Pinpoint the cell where the given text exists, returning its (X, Y) midpoint coordinate. 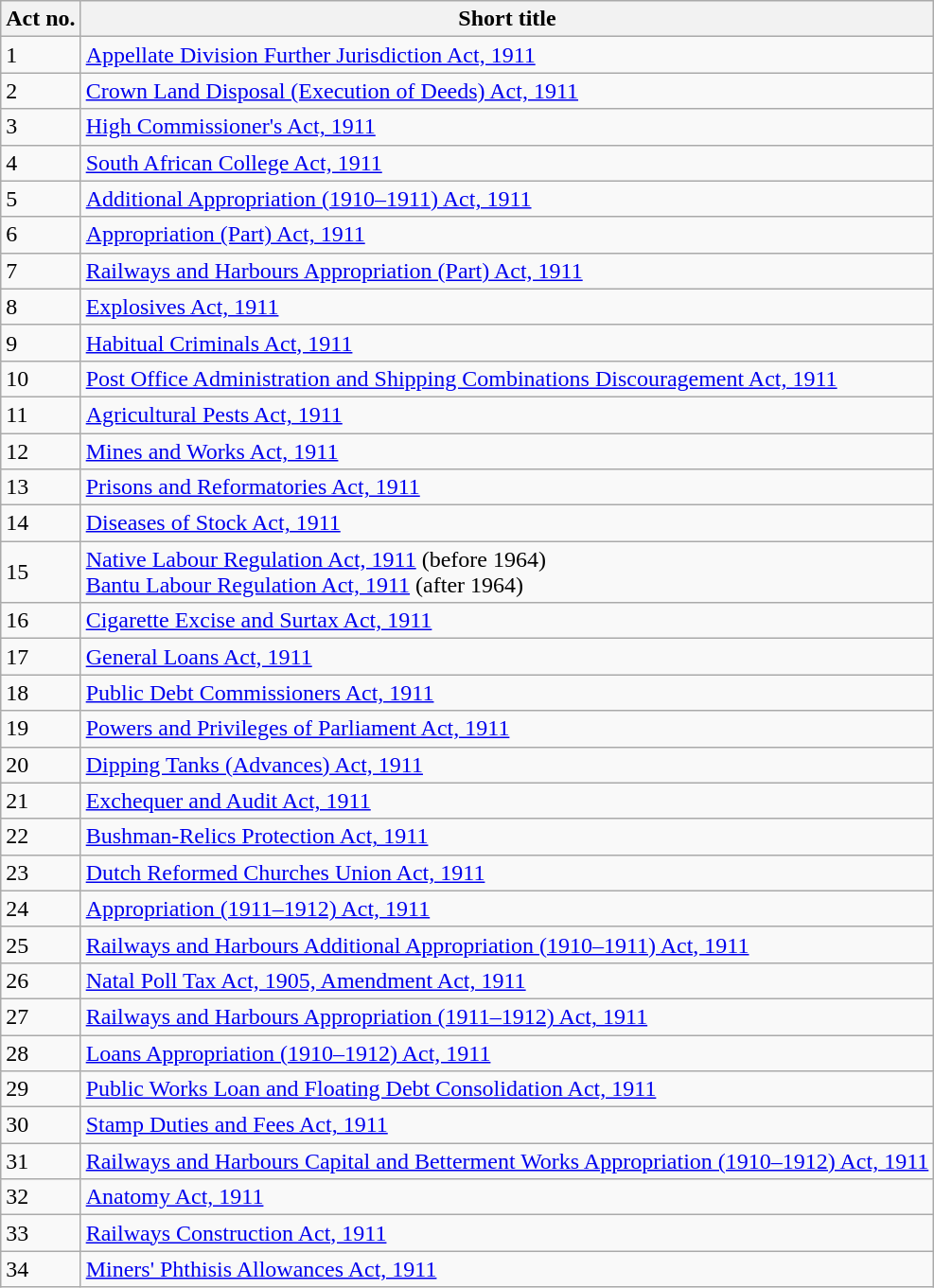
Railways and Harbours Appropriation (Part) Act, 1911 (507, 271)
10 (41, 379)
34 (41, 1269)
Miners' Phthisis Allowances Act, 1911 (507, 1269)
12 (41, 451)
Railways and Harbours Additional Appropriation (1910–1911) Act, 1911 (507, 944)
32 (41, 1197)
Railways and Harbours Appropriation (1911–1912) Act, 1911 (507, 1016)
Anatomy Act, 1911 (507, 1197)
8 (41, 307)
Native Labour Regulation Act, 1911 (before 1964) Bantu Labour Regulation Act, 1911 (after 1964) (507, 572)
9 (41, 343)
15 (41, 572)
General Loans Act, 1911 (507, 657)
Stamp Duties and Fees Act, 1911 (507, 1125)
Railways and Harbours Capital and Betterment Works Appropriation (1910–1912) Act, 1911 (507, 1161)
Post Office Administration and Shipping Combinations Discouragement Act, 1911 (507, 379)
30 (41, 1125)
Public Works Loan and Floating Debt Consolidation Act, 1911 (507, 1089)
Dutch Reformed Churches Union Act, 1911 (507, 873)
2 (41, 91)
29 (41, 1089)
Mines and Works Act, 1911 (507, 451)
Exchequer and Audit Act, 1911 (507, 801)
Agricultural Pests Act, 1911 (507, 415)
Act no. (41, 19)
Public Debt Commissioners Act, 1911 (507, 693)
Prisons and Reformatories Act, 1911 (507, 487)
23 (41, 873)
Additional Appropriation (1910–1911) Act, 1911 (507, 199)
3 (41, 127)
Railways Construction Act, 1911 (507, 1233)
Powers and Privileges of Parliament Act, 1911 (507, 729)
5 (41, 199)
14 (41, 523)
Loans Appropriation (1910–1912) Act, 1911 (507, 1053)
Bushman-Relics Protection Act, 1911 (507, 837)
Appropriation (Part) Act, 1911 (507, 235)
28 (41, 1053)
Dipping Tanks (Advances) Act, 1911 (507, 765)
Appropriation (1911–1912) Act, 1911 (507, 909)
Diseases of Stock Act, 1911 (507, 523)
1 (41, 55)
6 (41, 235)
21 (41, 801)
33 (41, 1233)
16 (41, 621)
High Commissioner's Act, 1911 (507, 127)
13 (41, 487)
25 (41, 944)
4 (41, 163)
19 (41, 729)
Cigarette Excise and Surtax Act, 1911 (507, 621)
31 (41, 1161)
18 (41, 693)
Appellate Division Further Jurisdiction Act, 1911 (507, 55)
26 (41, 980)
20 (41, 765)
11 (41, 415)
Habitual Criminals Act, 1911 (507, 343)
7 (41, 271)
Natal Poll Tax Act, 1905, Amendment Act, 1911 (507, 980)
Explosives Act, 1911 (507, 307)
17 (41, 657)
27 (41, 1016)
22 (41, 837)
South African College Act, 1911 (507, 163)
24 (41, 909)
Short title (507, 19)
Crown Land Disposal (Execution of Deeds) Act, 1911 (507, 91)
